Provide the [X, Y] coordinate of the cell's center where the given text is located.  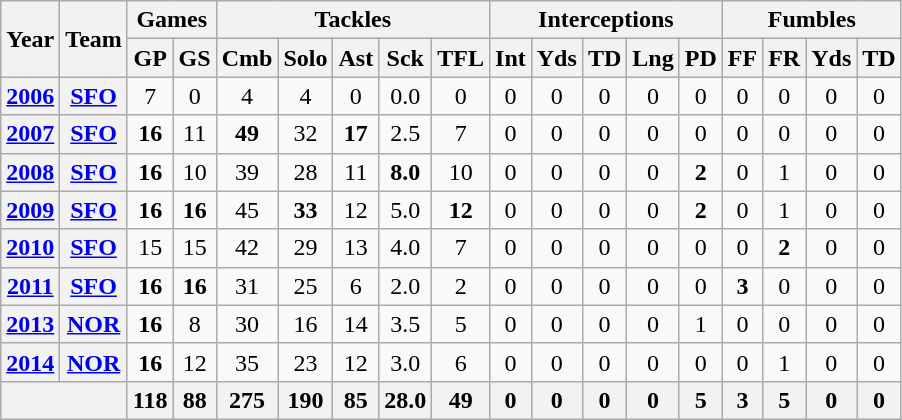
GP [150, 58]
0.0 [406, 96]
35 [247, 362]
Games [172, 20]
2011 [30, 286]
4.0 [406, 248]
25 [306, 286]
3.5 [406, 324]
23 [306, 362]
TFL [461, 58]
31 [247, 286]
2013 [30, 324]
17 [356, 134]
Tackles [352, 20]
Lng [653, 58]
Fumbles [812, 20]
2010 [30, 248]
5.0 [406, 210]
Solo [306, 58]
PD [700, 58]
45 [247, 210]
Ast [356, 58]
85 [356, 400]
13 [356, 248]
30 [247, 324]
39 [247, 172]
FF [742, 58]
14 [356, 324]
29 [306, 248]
2.5 [406, 134]
2.0 [406, 286]
275 [247, 400]
42 [247, 248]
Int [511, 58]
GS [194, 58]
88 [194, 400]
2007 [30, 134]
2009 [30, 210]
8.0 [406, 172]
2006 [30, 96]
Year [30, 39]
Interceptions [606, 20]
28 [306, 172]
3.0 [406, 362]
Team [94, 39]
8 [194, 324]
2008 [30, 172]
Cmb [247, 58]
190 [306, 400]
32 [306, 134]
28.0 [406, 400]
118 [150, 400]
33 [306, 210]
Sck [406, 58]
FR [784, 58]
2014 [30, 362]
